Identify which cell holds the provided text, then report its (X, Y) central coordinate. 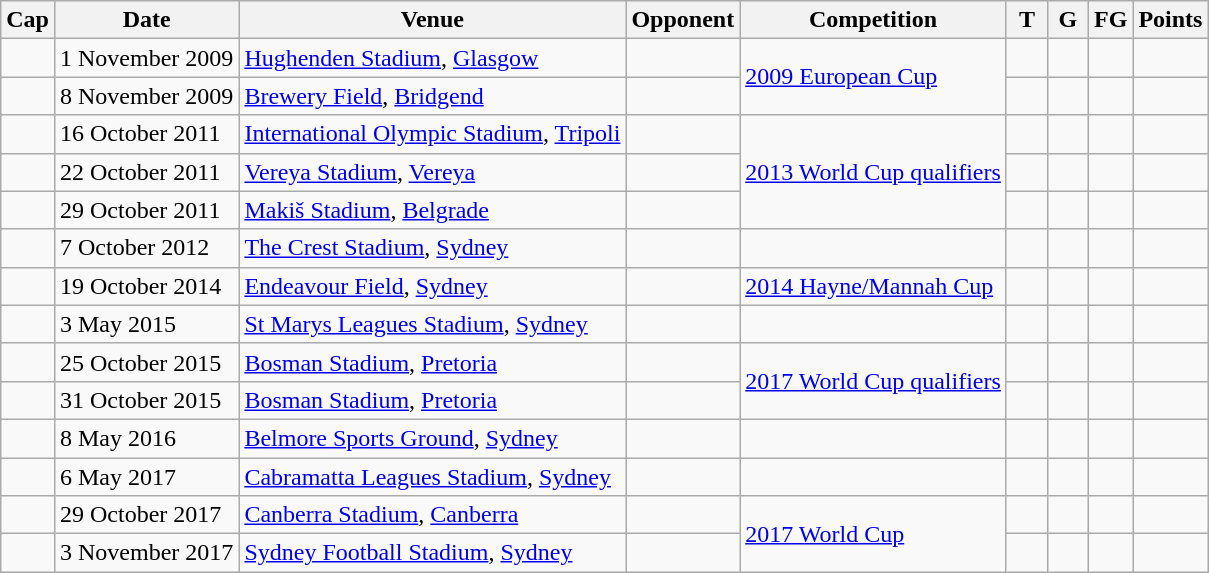
Canberra Stadium, Canberra (432, 515)
Vereya Stadium, Vereya (432, 172)
3 May 2015 (146, 324)
T (1026, 20)
3 November 2017 (146, 553)
2009 European Cup (874, 77)
Competition (874, 20)
16 October 2011 (146, 134)
Cap (28, 20)
22 October 2011 (146, 172)
2014 Hayne/Mannah Cup (874, 286)
Endeavour Field, Sydney (432, 286)
Belmore Sports Ground, Sydney (432, 438)
International Olympic Stadium, Tripoli (432, 134)
Venue (432, 20)
8 May 2016 (146, 438)
19 October 2014 (146, 286)
2017 World Cup qualifiers (874, 381)
25 October 2015 (146, 362)
Cabramatta Leagues Stadium, Sydney (432, 477)
Date (146, 20)
Opponent (683, 20)
1 November 2009 (146, 58)
Makiš Stadium, Belgrade (432, 210)
8 November 2009 (146, 96)
29 October 2017 (146, 515)
Sydney Football Stadium, Sydney (432, 553)
The Crest Stadium, Sydney (432, 248)
2017 World Cup (874, 534)
29 October 2011 (146, 210)
6 May 2017 (146, 477)
Hughenden Stadium, Glasgow (432, 58)
G (1068, 20)
31 October 2015 (146, 400)
St Marys Leagues Stadium, Sydney (432, 324)
Points (1170, 20)
2013 World Cup qualifiers (874, 172)
FG (1110, 20)
7 October 2012 (146, 248)
Brewery Field, Bridgend (432, 96)
